Search for the cell housing the specified text and yield its [x, y] center coordinate. 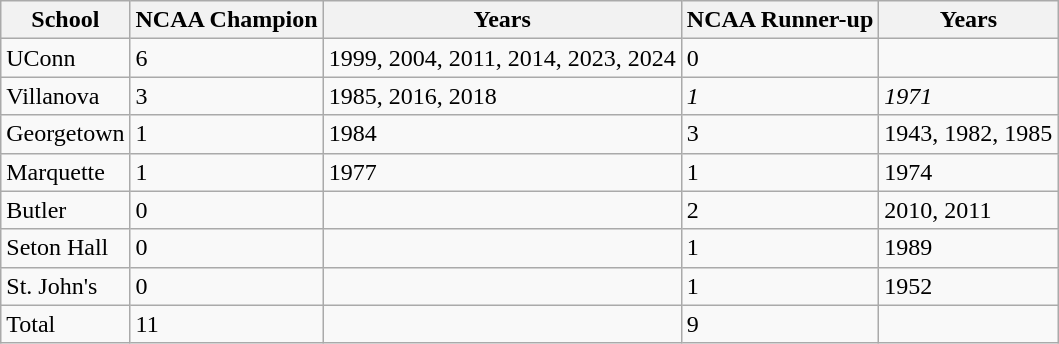
1943, 1982, 1985 [968, 134]
11 [226, 324]
School [66, 20]
St. John's [66, 286]
9 [780, 324]
2010, 2011 [968, 210]
Butler [66, 210]
Total [66, 324]
UConn [66, 58]
2 [780, 210]
6 [226, 58]
1977 [502, 172]
NCAA Runner-up [780, 20]
1971 [968, 96]
Villanova [66, 96]
Marquette [66, 172]
1974 [968, 172]
Georgetown [66, 134]
1952 [968, 286]
1985, 2016, 2018 [502, 96]
1999, 2004, 2011, 2014, 2023, 2024 [502, 58]
1989 [968, 248]
1984 [502, 134]
Seton Hall [66, 248]
NCAA Champion [226, 20]
